Output the (x, y) coordinate of the center of the cell containing the given text.  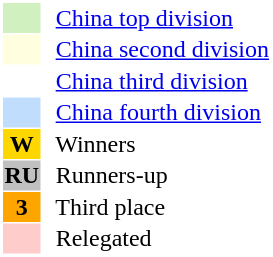
China third division (156, 81)
3 (22, 207)
W (22, 144)
China fourth division (156, 113)
China top division (156, 18)
Relegated (156, 239)
RU (22, 175)
Winners (156, 144)
Runners-up (156, 175)
Third place (156, 207)
China second division (156, 49)
